Find where the given text appears and provide that cell's center as [x, y] coordinate. 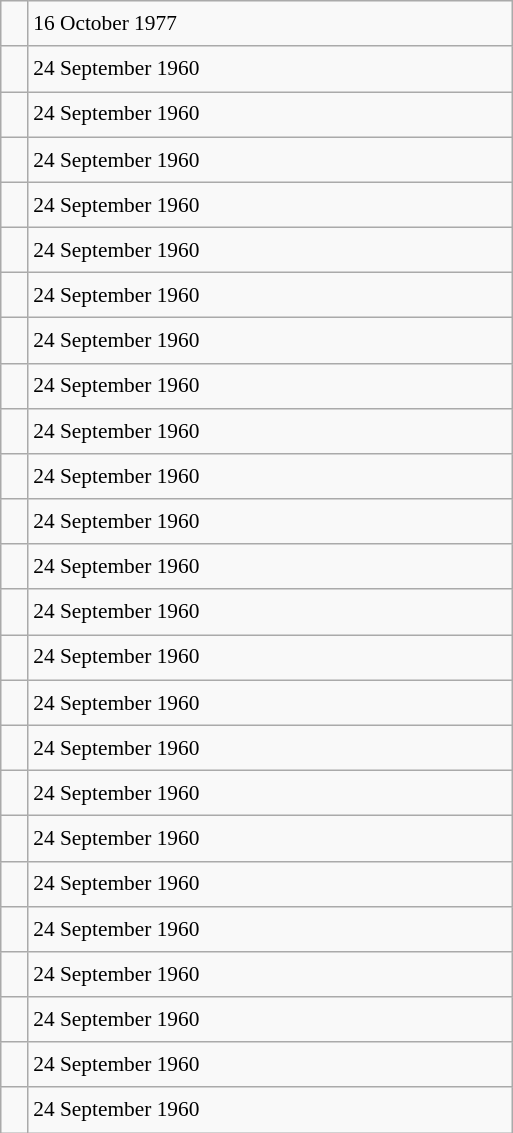
16 October 1977 [270, 24]
